Determine the [X, Y] coordinate at the center of the cell enclosing the given text.  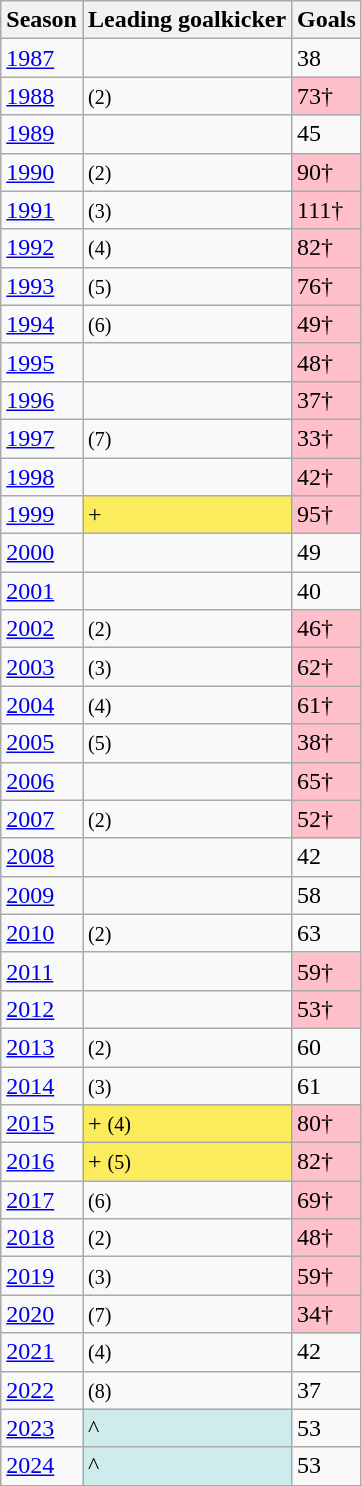
33† [327, 438]
1990 [42, 172]
65† [327, 781]
1989 [42, 134]
1988 [42, 96]
+ (4) [186, 1124]
37 [327, 1390]
2021 [42, 1352]
38† [327, 743]
2000 [42, 553]
60 [327, 1047]
1993 [42, 286]
1991 [42, 210]
2012 [42, 1009]
2008 [42, 857]
1996 [42, 400]
2009 [42, 895]
62† [327, 667]
53† [327, 1009]
52† [327, 819]
111† [327, 210]
2005 [42, 743]
Season [42, 20]
95† [327, 515]
49 [327, 553]
34† [327, 1314]
80† [327, 1124]
73† [327, 96]
2024 [42, 1466]
61 [327, 1085]
2018 [42, 1238]
2003 [42, 667]
58 [327, 895]
2002 [42, 629]
1995 [42, 362]
2022 [42, 1390]
2010 [42, 933]
2001 [42, 591]
Goals [327, 20]
45 [327, 134]
2014 [42, 1085]
38 [327, 58]
2019 [42, 1276]
Leading goalkicker [186, 20]
2017 [42, 1200]
2020 [42, 1314]
76† [327, 286]
2013 [42, 1047]
2023 [42, 1428]
2006 [42, 781]
1998 [42, 477]
(8) [186, 1390]
69† [327, 1200]
42† [327, 477]
1987 [42, 58]
37† [327, 400]
40 [327, 591]
1997 [42, 438]
2011 [42, 971]
2015 [42, 1124]
61† [327, 705]
1999 [42, 515]
+ [186, 515]
2016 [42, 1162]
+ (5) [186, 1162]
90† [327, 172]
2004 [42, 705]
63 [327, 933]
46† [327, 629]
1994 [42, 324]
1992 [42, 248]
2007 [42, 819]
49† [327, 324]
